Capture the cell that displays the provided text and extract its [x, y] central coordinate. 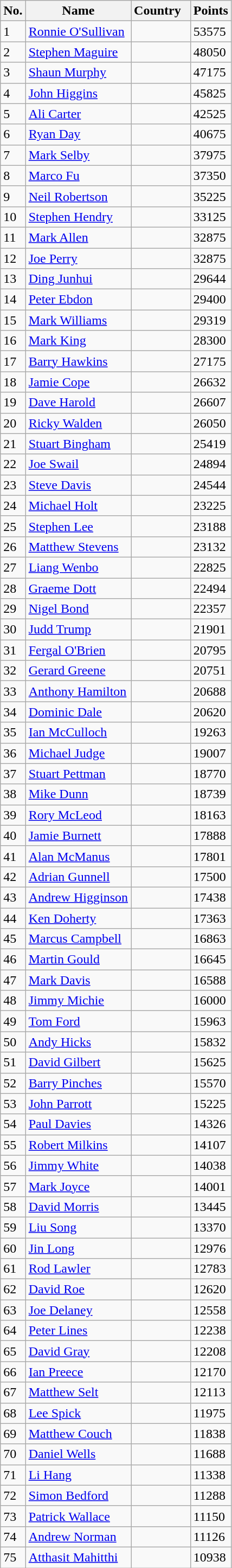
55 [13, 1145]
Matthew Couch [78, 1434]
20620 [210, 712]
16000 [210, 1001]
10938 [210, 1557]
John Higgins [78, 93]
2 [13, 52]
17438 [210, 897]
24 [13, 506]
11288 [210, 1495]
33 [13, 691]
Steve Davis [78, 485]
17888 [210, 835]
71 [13, 1475]
Patrick Wallace [78, 1516]
22357 [210, 609]
72 [13, 1495]
John Parrott [78, 1104]
23188 [210, 526]
45 [13, 939]
35225 [210, 196]
Barry Hawkins [78, 361]
12976 [210, 1248]
15 [13, 320]
75 [13, 1557]
52 [13, 1083]
17363 [210, 918]
15832 [210, 1042]
Name [78, 11]
Jimmy White [78, 1165]
Martin Gould [78, 960]
36 [13, 753]
33125 [210, 217]
4 [13, 93]
Alan McManus [78, 856]
Ryan Day [78, 134]
Nigel Bond [78, 609]
Marcus Campbell [78, 939]
Jamie Burnett [78, 835]
No. [13, 11]
Joe Swail [78, 464]
Judd Trump [78, 630]
Dave Harold [78, 403]
47 [13, 980]
Stephen Lee [78, 526]
14107 [210, 1145]
10 [13, 217]
Peter Ebdon [78, 300]
17 [13, 361]
12558 [210, 1310]
60 [13, 1248]
42525 [210, 114]
56 [13, 1165]
Adrian Gunnell [78, 877]
23 [13, 485]
Matthew Stevens [78, 547]
16588 [210, 980]
Points [210, 11]
Joe Perry [78, 258]
11 [13, 237]
37350 [210, 176]
9 [13, 196]
Ricky Walden [78, 423]
17801 [210, 856]
Fergal O'Brien [78, 650]
Mark Davis [78, 980]
12170 [210, 1372]
12208 [210, 1351]
Ali Carter [78, 114]
13 [13, 279]
58 [13, 1207]
37 [13, 774]
Ken Doherty [78, 918]
28 [13, 588]
Ian McCulloch [78, 733]
15963 [210, 1021]
23132 [210, 547]
13445 [210, 1207]
53575 [210, 31]
66 [13, 1372]
7 [13, 155]
12238 [210, 1331]
20795 [210, 650]
1 [13, 31]
13370 [210, 1227]
Andrew Norman [78, 1537]
Jimmy Michie [78, 1001]
15570 [210, 1083]
Andrew Higginson [78, 897]
Marco Fu [78, 176]
11838 [210, 1434]
Michael Judge [78, 753]
51 [13, 1062]
18163 [210, 815]
Atthasit Mahitthi [78, 1557]
20751 [210, 671]
Ian Preece [78, 1372]
David Gray [78, 1351]
29 [13, 609]
Ding Junhui [78, 279]
18770 [210, 774]
54 [13, 1124]
Graeme Dott [78, 588]
12 [13, 258]
Michael Holt [78, 506]
Mark Selby [78, 155]
Mark Joyce [78, 1186]
25419 [210, 444]
Li Hang [78, 1475]
Robert Milkins [78, 1145]
Mark King [78, 341]
59 [13, 1227]
67 [13, 1392]
21 [13, 444]
3 [13, 73]
48050 [210, 52]
40 [13, 835]
37975 [210, 155]
Daniel Wells [78, 1454]
29400 [210, 300]
50 [13, 1042]
22825 [210, 567]
Andy Hicks [78, 1042]
40675 [210, 134]
14326 [210, 1124]
Stuart Pettman [78, 774]
26 [13, 547]
68 [13, 1413]
24894 [210, 464]
18739 [210, 794]
Barry Pinches [78, 1083]
21901 [210, 630]
22494 [210, 588]
23225 [210, 506]
11975 [210, 1413]
Jin Long [78, 1248]
Anthony Hamilton [78, 691]
David Morris [78, 1207]
11150 [210, 1516]
73 [13, 1516]
Stuart Bingham [78, 444]
64 [13, 1331]
53 [13, 1104]
Stephen Hendry [78, 217]
17500 [210, 877]
Rod Lawler [78, 1269]
11338 [210, 1475]
63 [13, 1310]
24544 [210, 485]
12783 [210, 1269]
43 [13, 897]
27175 [210, 361]
6 [13, 134]
Tom Ford [78, 1021]
41 [13, 856]
45825 [210, 93]
11126 [210, 1537]
Gerard Greene [78, 671]
14001 [210, 1186]
42 [13, 877]
20 [13, 423]
19007 [210, 753]
15625 [210, 1062]
39 [13, 815]
8 [13, 176]
Liu Song [78, 1227]
19 [13, 403]
Matthew Selt [78, 1392]
Liang Wenbo [78, 567]
Mike Dunn [78, 794]
Joe Delaney [78, 1310]
25 [13, 526]
Peter Lines [78, 1331]
26632 [210, 382]
16645 [210, 960]
49 [13, 1021]
29644 [210, 279]
27 [13, 567]
18 [13, 382]
32 [13, 671]
46 [13, 960]
Simon Bedford [78, 1495]
Stephen Maguire [78, 52]
65 [13, 1351]
57 [13, 1186]
Lee Spick [78, 1413]
62 [13, 1290]
14 [13, 300]
5 [13, 114]
26050 [210, 423]
34 [13, 712]
Mark Allen [78, 237]
22 [13, 464]
74 [13, 1537]
29319 [210, 320]
12620 [210, 1290]
38 [13, 794]
47175 [210, 73]
Paul Davies [78, 1124]
Ronnie O'Sullivan [78, 31]
20688 [210, 691]
35 [13, 733]
David Roe [78, 1290]
69 [13, 1434]
11688 [210, 1454]
31 [13, 650]
Dominic Dale [78, 712]
12113 [210, 1392]
David Gilbert [78, 1062]
16 [13, 341]
Jamie Cope [78, 382]
Shaun Murphy [78, 73]
14038 [210, 1165]
Country [161, 11]
44 [13, 918]
Neil Robertson [78, 196]
19263 [210, 733]
15225 [210, 1104]
Rory McLeod [78, 815]
61 [13, 1269]
Mark Williams [78, 320]
70 [13, 1454]
26607 [210, 403]
48 [13, 1001]
30 [13, 630]
28300 [210, 341]
16863 [210, 939]
